Capture the cell that displays the provided text and extract its [x, y] central coordinate. 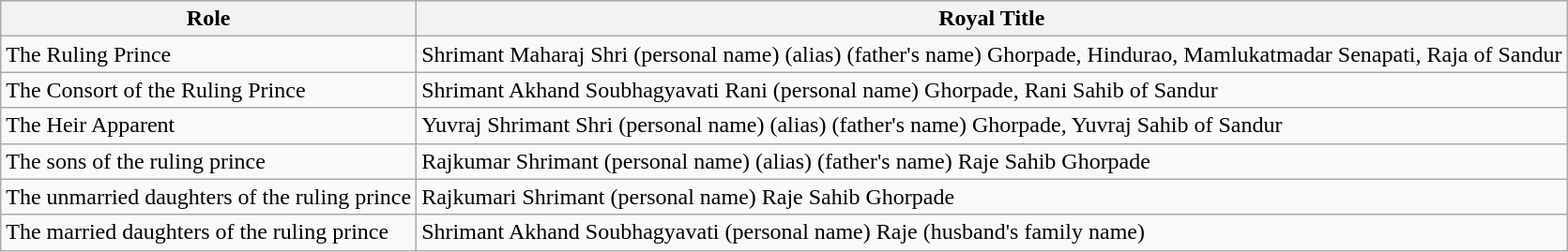
The sons of the ruling prince [208, 161]
Royal Title [992, 19]
The Heir Apparent [208, 126]
The Consort of the Ruling Prince [208, 90]
Role [208, 19]
The Ruling Prince [208, 54]
Yuvraj Shrimant Shri (personal name) (alias) (father's name) Ghorpade, Yuvraj Sahib of Sandur [992, 126]
The unmarried daughters of the ruling prince [208, 197]
Shrimant Akhand Soubhagyavati Rani (personal name) Ghorpade, Rani Sahib of Sandur [992, 90]
Rajkumar Shrimant (personal name) (alias) (father's name) Raje Sahib Ghorpade [992, 161]
Shrimant Akhand Soubhagyavati (personal name) Raje (husband's family name) [992, 232]
The married daughters of the ruling prince [208, 232]
Shrimant Maharaj Shri (personal name) (alias) (father's name) Ghorpade, Hindurao, Mamlukatmadar Senapati, Raja of Sandur [992, 54]
Rajkumari Shrimant (personal name) Raje Sahib Ghorpade [992, 197]
